Output the [X, Y] coordinate of the center of the cell containing the given text.  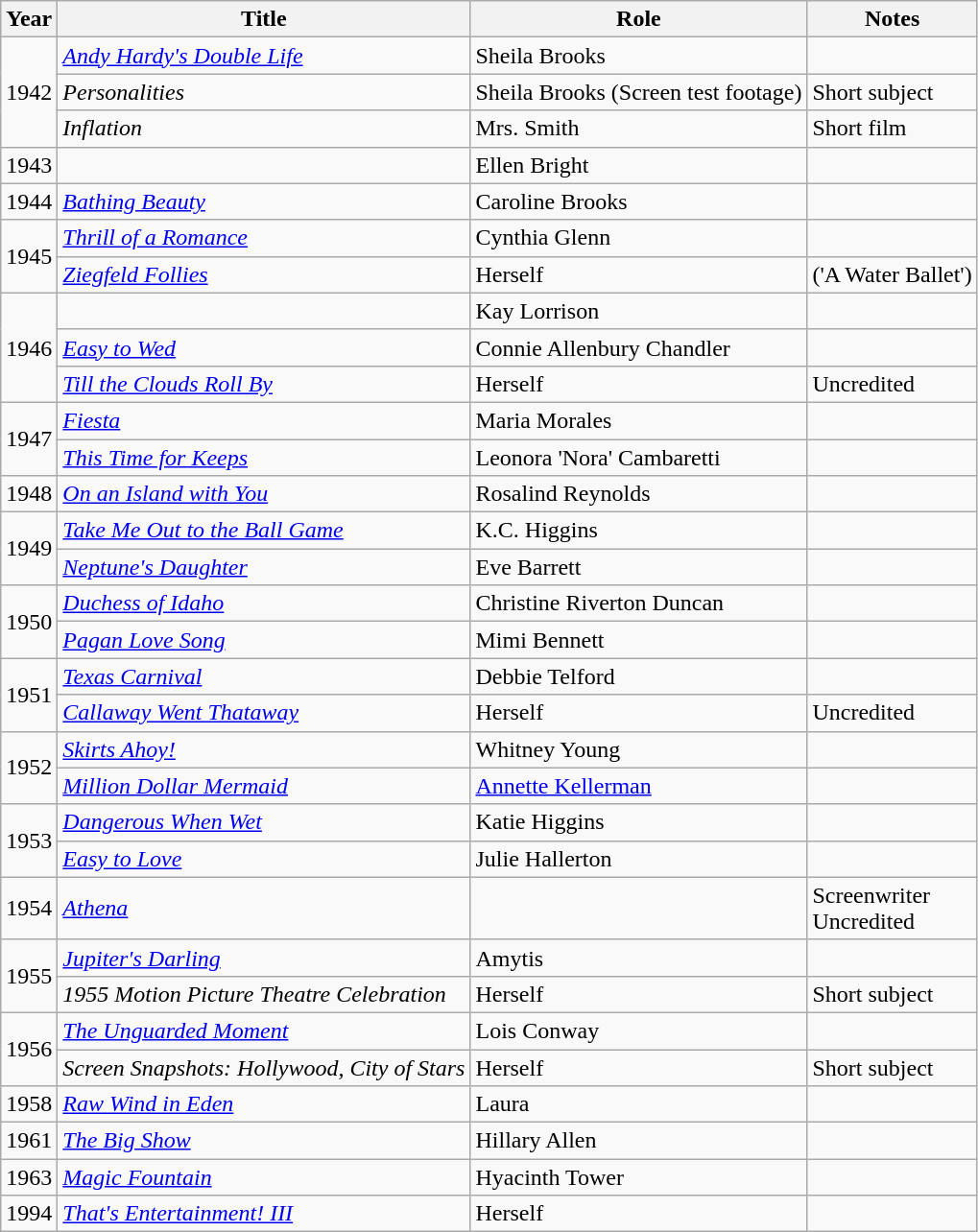
The Unguarded Moment [264, 1031]
Eve Barrett [639, 567]
Callaway Went Thataway [264, 713]
('A Water Ballet') [893, 274]
The Big Show [264, 1141]
Duchess of Idaho [264, 604]
Magic Fountain [264, 1177]
Whitney Young [639, 749]
1944 [29, 201]
Bathing Beauty [264, 201]
Debbie Telford [639, 676]
Year [29, 19]
1953 [29, 841]
Fiesta [264, 420]
Sheila Brooks [639, 56]
Thrill of a Romance [264, 238]
1994 [29, 1214]
Role [639, 19]
Rosalind Reynolds [639, 494]
1943 [29, 165]
Athena [264, 908]
1948 [29, 494]
1952 [29, 768]
Annette Kellerman [639, 786]
1955 [29, 976]
1954 [29, 908]
Mrs. Smith [639, 129]
Mimi Bennett [639, 640]
ScreenwriterUncredited [893, 908]
Million Dollar Mermaid [264, 786]
1949 [29, 549]
Ellen Bright [639, 165]
1942 [29, 92]
Laura [639, 1104]
Personalities [264, 92]
Title [264, 19]
Hillary Allen [639, 1141]
Inflation [264, 129]
This Time for Keeps [264, 458]
Leonora 'Nora' Cambaretti [639, 458]
Julie Hallerton [639, 859]
Lois Conway [639, 1031]
Neptune's Daughter [264, 567]
Maria Morales [639, 420]
Easy to Love [264, 859]
Connie Allenbury Chandler [639, 347]
1950 [29, 622]
1956 [29, 1049]
Easy to Wed [264, 347]
Cynthia Glenn [639, 238]
Jupiter's Darling [264, 958]
Christine Riverton Duncan [639, 604]
Skirts Ahoy! [264, 749]
1958 [29, 1104]
1946 [29, 347]
Hyacinth Tower [639, 1177]
Raw Wind in Eden [264, 1104]
Notes [893, 19]
1951 [29, 695]
On an Island with You [264, 494]
1947 [29, 438]
Till the Clouds Roll By [264, 384]
Amytis [639, 958]
1963 [29, 1177]
Andy Hardy's Double Life [264, 56]
Caroline Brooks [639, 201]
Take Me Out to the Ball Game [264, 531]
1961 [29, 1141]
Kay Lorrison [639, 311]
Sheila Brooks (Screen test footage) [639, 92]
Dangerous When Wet [264, 822]
1955 Motion Picture Theatre Celebration [264, 994]
That's Entertainment! III [264, 1214]
Texas Carnival [264, 676]
1945 [29, 256]
Katie Higgins [639, 822]
Ziegfeld Follies [264, 274]
Short film [893, 129]
K.C. Higgins [639, 531]
Screen Snapshots: Hollywood, City of Stars [264, 1068]
Pagan Love Song [264, 640]
